Locate the cell with the specified text and output its [x, y] center coordinate. 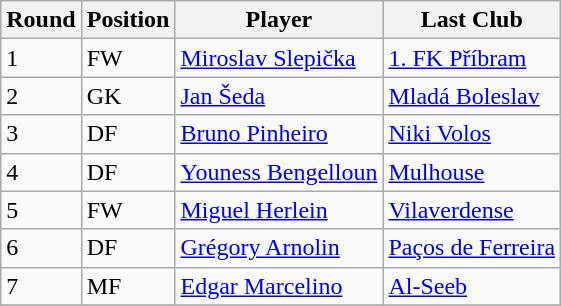
Position [128, 20]
7 [41, 286]
Edgar Marcelino [279, 286]
4 [41, 172]
Bruno Pinheiro [279, 134]
Round [41, 20]
Grégory Arnolin [279, 248]
1 [41, 58]
MF [128, 286]
3 [41, 134]
Paços de Ferreira [472, 248]
Vilaverdense [472, 210]
Al-Seeb [472, 286]
Niki Volos [472, 134]
Last Club [472, 20]
Mulhouse [472, 172]
6 [41, 248]
GK [128, 96]
5 [41, 210]
Youness Bengelloun [279, 172]
Miroslav Slepička [279, 58]
Mladá Boleslav [472, 96]
Player [279, 20]
2 [41, 96]
1. FK Příbram [472, 58]
Miguel Herlein [279, 210]
Jan Šeda [279, 96]
